Capture the cell that displays the provided text and extract its [X, Y] central coordinate. 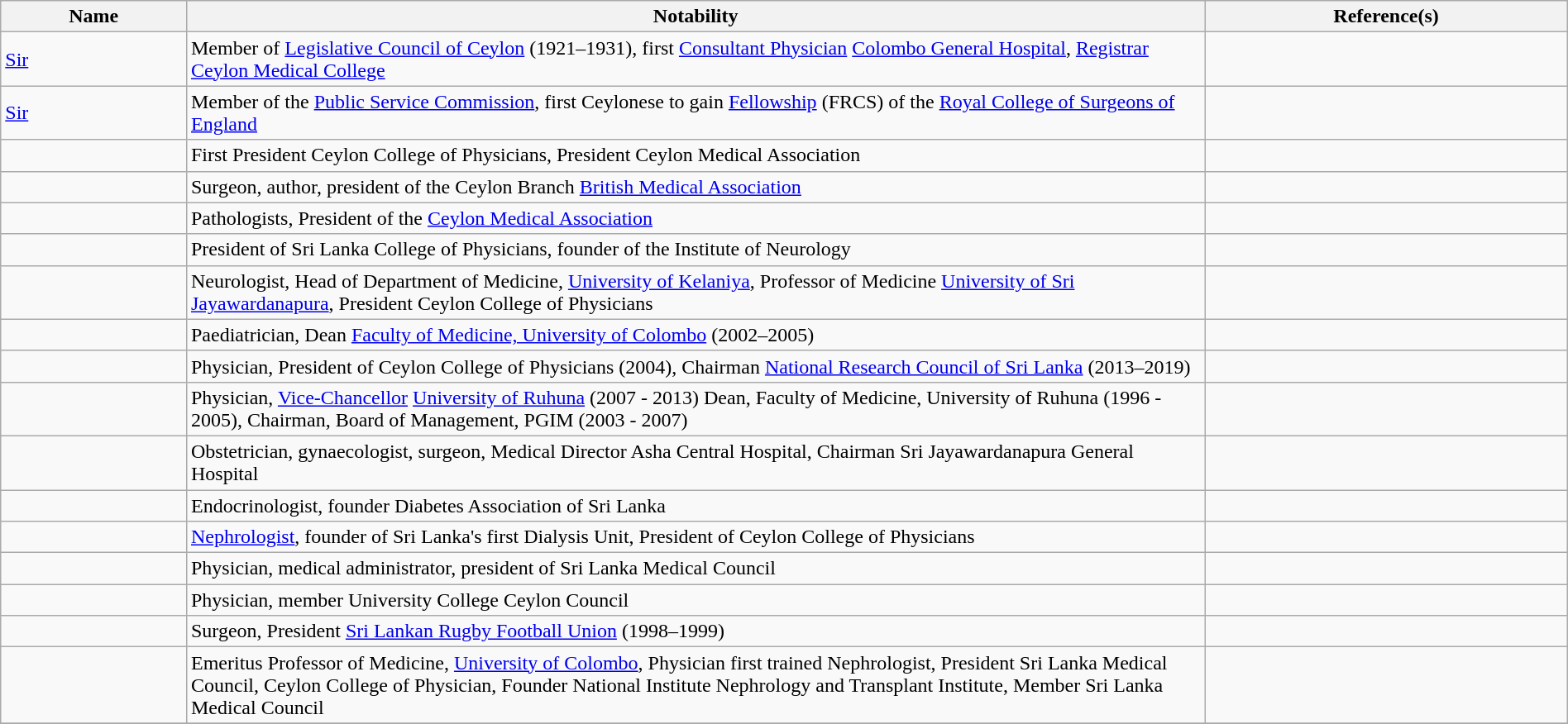
President of Sri Lanka College of Physicians, founder of the Institute of Neurology [695, 250]
Physician, member University College Ceylon Council [695, 600]
Pathologists, President of the Ceylon Medical Association [695, 218]
Nephrologist, founder of Sri Lanka's first Dialysis Unit, President of Ceylon College of Physicians [695, 537]
Obstetrician, gynaecologist, surgeon, Medical Director Asha Central Hospital, Chairman Sri Jayawardanapura General Hospital [695, 463]
First President Ceylon College of Physicians, President Ceylon Medical Association [695, 155]
Surgeon, President Sri Lankan Rugby Football Union (1998–1999) [695, 631]
Member of Legislative Council of Ceylon (1921–1931), first Consultant Physician Colombo General Hospital, Registrar Ceylon Medical College [695, 60]
Physician, medical administrator, president of Sri Lanka Medical Council [695, 569]
Name [94, 17]
Endocrinologist, founder Diabetes Association of Sri Lanka [695, 505]
Reference(s) [1386, 17]
Physician, President of Ceylon College of Physicians (2004), Chairman National Research Council of Sri Lanka (2013–2019) [695, 366]
Notability [695, 17]
Surgeon, author, president of the Ceylon Branch British Medical Association [695, 187]
Paediatrician, Dean Faculty of Medicine, University of Colombo (2002–2005) [695, 335]
Member of the Public Service Commission, first Ceylonese to gain Fellowship (FRCS) of the Royal College of Surgeons of England [695, 112]
